Extract the [x, y] coordinate from the center of the cell holding the provided text.  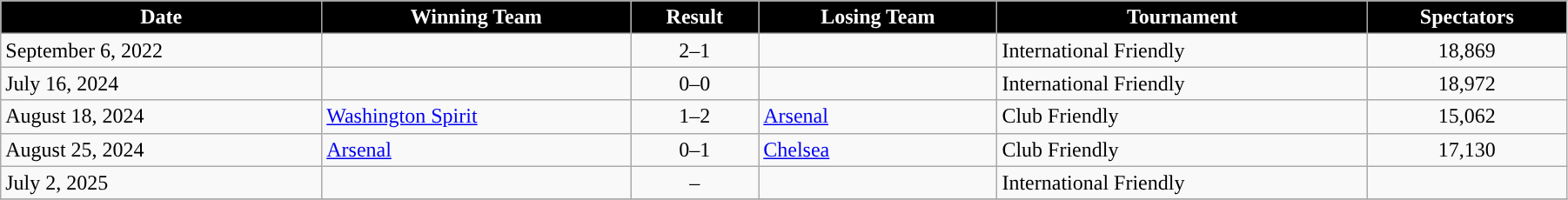
0–0 [694, 83]
July 16, 2024 [162, 83]
15,062 [1467, 117]
Losing Team [878, 17]
July 2, 2025 [162, 183]
17,130 [1467, 150]
2–1 [694, 50]
Chelsea [878, 150]
Spectators [1467, 17]
Result [694, 17]
– [694, 183]
Winning Team [477, 17]
Date [162, 17]
18,972 [1467, 83]
0–1 [694, 150]
September 6, 2022 [162, 50]
18,869 [1467, 50]
August 25, 2024 [162, 150]
Washington Spirit [477, 117]
1–2 [694, 117]
Tournament [1182, 17]
August 18, 2024 [162, 117]
